Detect which cell encompasses the target text, then output its [X, Y] center coordinate. 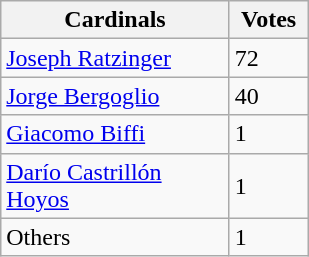
Votes [268, 20]
Joseph Ratzinger [116, 58]
Giacomo Biffi [116, 134]
72 [268, 58]
Cardinals [116, 20]
Darío Castrillón Hoyos [116, 186]
40 [268, 96]
Others [116, 237]
Jorge Bergoglio [116, 96]
